Find where the given text appears and provide that cell's center as (X, Y) coordinate. 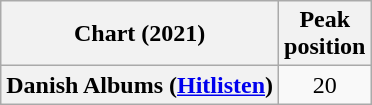
Chart (2021) (140, 34)
Peakposition (325, 34)
Danish Albums (Hitlisten) (140, 85)
20 (325, 85)
